Locate the cell with the specified text and output its (x, y) center coordinate. 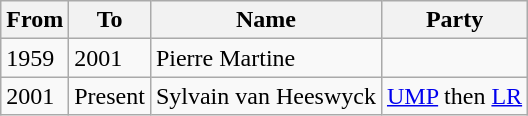
UMP then LR (454, 96)
Sylvain van Heeswyck (266, 96)
Name (266, 20)
Present (110, 96)
From (35, 20)
To (110, 20)
Party (454, 20)
1959 (35, 58)
Pierre Martine (266, 58)
